Pinpoint the cell where the given text exists, returning its [x, y] midpoint coordinate. 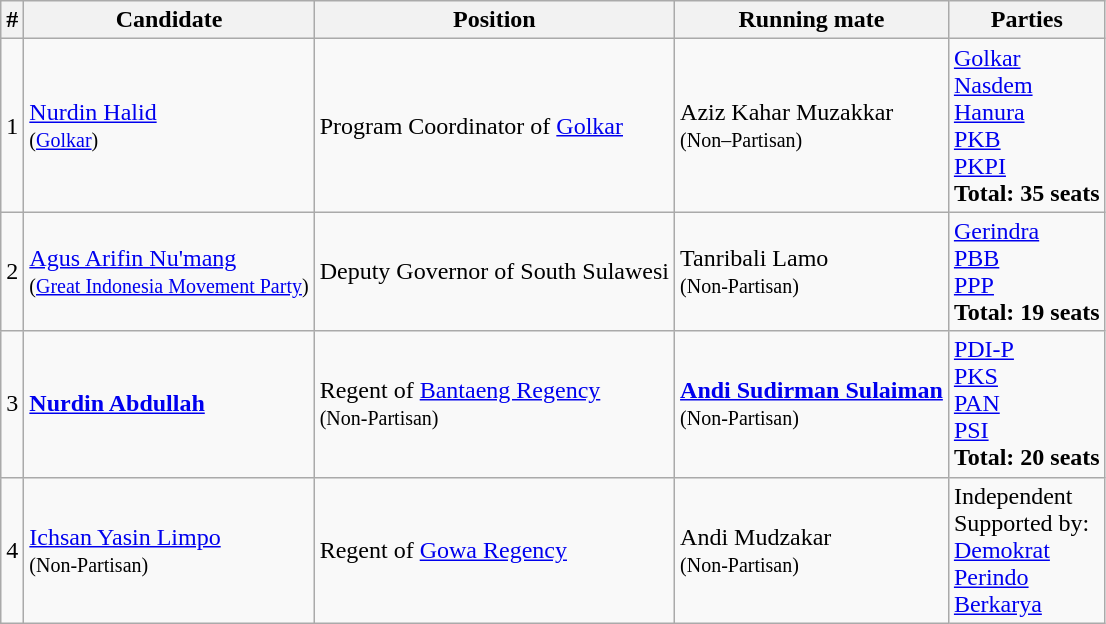
2 [12, 272]
Running mate [812, 20]
Program Coordinator of Golkar [494, 126]
Aziz Kahar Muzakkar (Non–Partisan) [812, 126]
# [12, 20]
Parties [1026, 20]
Candidate [169, 20]
Deputy Governor of South Sulawesi [494, 272]
Regent of Bantaeng Regency (Non-Partisan) [494, 404]
Independent Supported by:DemokratPerindoBerkarya [1026, 550]
Andi Mudzakar (Non-Partisan) [812, 550]
Tanribali Lamo (Non-Partisan) [812, 272]
GolkarNasdemHanuraPKBPKPITotal: 35 seats [1026, 126]
Nurdin Abdullah [169, 404]
PDI-PPKSPANPSITotal: 20 seats [1026, 404]
Nurdin Halid (Golkar) [169, 126]
Regent of Gowa Regency [494, 550]
Position [494, 20]
Agus Arifin Nu'mang (Great Indonesia Movement Party) [169, 272]
Ichsan Yasin Limpo (Non-Partisan) [169, 550]
4 [12, 550]
GerindraPBBPPPTotal: 19 seats [1026, 272]
3 [12, 404]
Andi Sudirman Sulaiman (Non-Partisan) [812, 404]
1 [12, 126]
